Locate the cell with the specified text and output its (x, y) center coordinate. 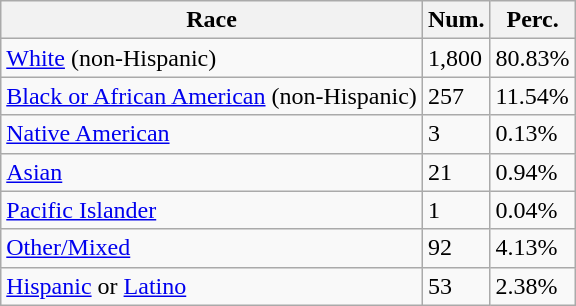
80.83% (532, 58)
Other/Mixed (212, 248)
1 (456, 210)
0.04% (532, 210)
Native American (212, 134)
257 (456, 96)
0.94% (532, 172)
1,800 (456, 58)
White (non-Hispanic) (212, 58)
0.13% (532, 134)
3 (456, 134)
53 (456, 286)
Pacific Islander (212, 210)
11.54% (532, 96)
Black or African American (non-Hispanic) (212, 96)
92 (456, 248)
Hispanic or Latino (212, 286)
Race (212, 20)
21 (456, 172)
Num. (456, 20)
Perc. (532, 20)
2.38% (532, 286)
Asian (212, 172)
4.13% (532, 248)
